Determine the [X, Y] coordinate at the center of the cell enclosing the given text.  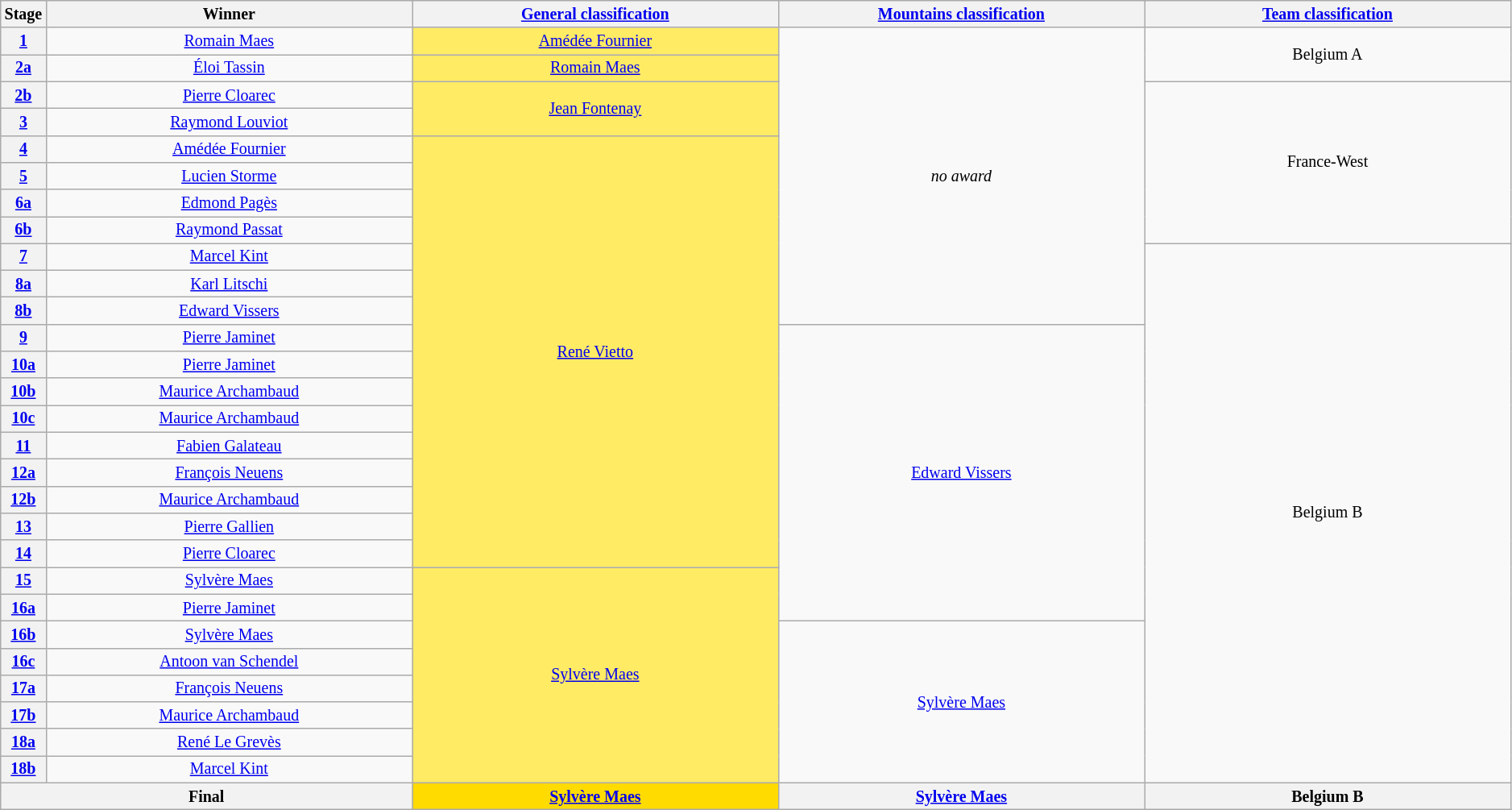
5 [23, 176]
Fabien Galateau [229, 447]
18b [23, 769]
René Le Grevès [229, 743]
10b [23, 392]
Karl Litschi [229, 284]
Belgium A [1328, 55]
15 [23, 580]
René Vietto [596, 351]
16b [23, 635]
France-West [1328, 163]
Mountains classification [962, 15]
Jean Fontenay [596, 108]
Team classification [1328, 15]
Winner [229, 15]
2b [23, 95]
General classification [596, 15]
Éloi Tassin [229, 68]
7 [23, 256]
Raymond Louviot [229, 123]
Pierre Gallien [229, 527]
no award [962, 177]
Stage [23, 15]
Raymond Passat [229, 231]
11 [23, 447]
12b [23, 500]
17b [23, 716]
Lucien Storme [229, 176]
18a [23, 743]
12a [23, 472]
16c [23, 661]
2a [23, 68]
Final [206, 796]
17a [23, 688]
10a [23, 364]
6a [23, 203]
4 [23, 148]
1 [23, 42]
13 [23, 527]
9 [23, 339]
Antoon van Schendel [229, 661]
6b [23, 231]
3 [23, 123]
10c [23, 419]
14 [23, 553]
8a [23, 284]
8b [23, 311]
Edmond Pagès [229, 203]
16a [23, 608]
